Extract the (x, y) coordinate from the center of the cell holding the provided text.  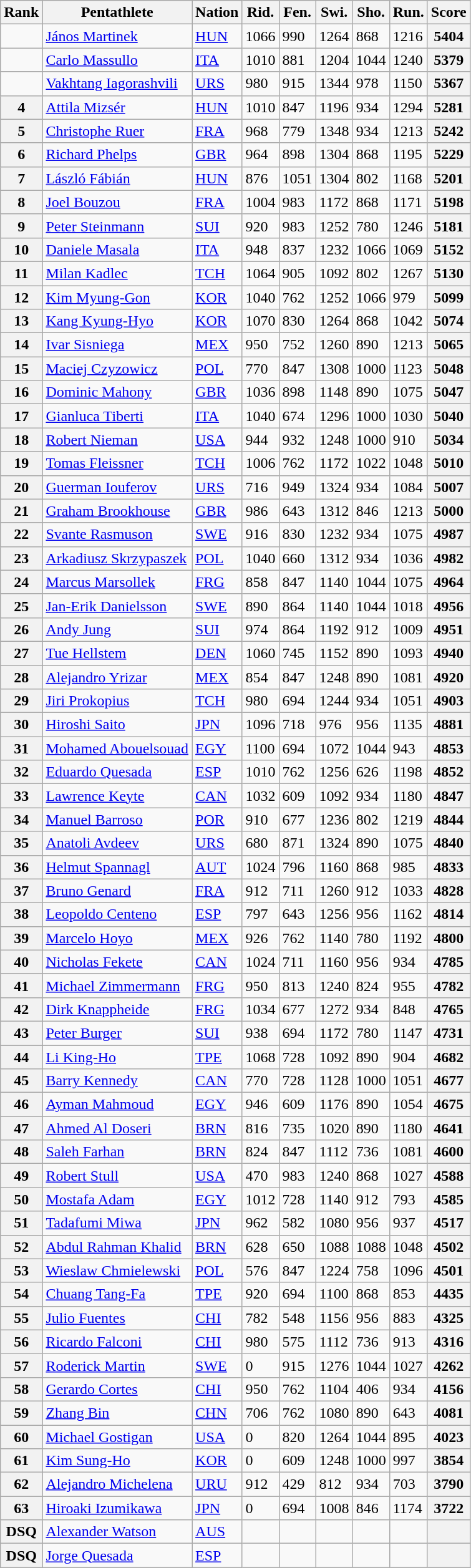
429 (297, 1484)
904 (408, 1057)
779 (297, 131)
1006 (261, 463)
974 (261, 629)
837 (297, 249)
Dominic Mahony (117, 392)
Andy Jung (117, 629)
5201 (449, 178)
4677 (449, 1081)
1018 (408, 606)
32 (21, 772)
4964 (449, 582)
1296 (334, 416)
1128 (334, 1081)
29 (21, 701)
13 (21, 321)
4828 (449, 891)
4765 (449, 1009)
46 (21, 1105)
962 (261, 1223)
1032 (261, 796)
Vakhtang Iagorashvili (117, 84)
37 (21, 891)
Helmut Spannagl (117, 867)
4852 (449, 772)
Anatoli Avdeev (117, 843)
5040 (449, 416)
938 (261, 1033)
3790 (449, 1484)
Richard Phelps (117, 155)
932 (297, 440)
883 (408, 1318)
1020 (334, 1128)
5130 (449, 273)
895 (408, 1436)
Abdul Rahman Khalid (117, 1247)
POR (217, 820)
4840 (449, 843)
4785 (449, 962)
5048 (449, 369)
949 (297, 487)
964 (261, 155)
4600 (449, 1152)
Arkadiusz Skrzypaszek (117, 558)
881 (297, 60)
Hiroaki Izumikawa (117, 1508)
4502 (449, 1247)
1348 (334, 131)
Kim Myung-Gon (117, 298)
Bruno Genard (117, 891)
1147 (408, 1033)
576 (261, 1270)
1168 (408, 178)
660 (297, 558)
4903 (449, 701)
Maciej Czyzowicz (117, 369)
5065 (449, 345)
Nicholas Fekete (117, 962)
848 (408, 1009)
10 (21, 249)
5281 (449, 107)
1152 (334, 653)
Manuel Barroso (117, 820)
Joel Bouzou (117, 202)
Jiri Prokopius (117, 701)
16 (21, 392)
38 (21, 914)
1033 (408, 891)
716 (261, 487)
946 (261, 1105)
Peter Steinmann (117, 226)
63 (21, 1508)
45 (21, 1081)
4588 (449, 1176)
548 (297, 1318)
1104 (334, 1389)
4881 (449, 725)
AUT (217, 867)
Graham Brookhouse (117, 511)
1123 (408, 369)
4675 (449, 1105)
5367 (449, 84)
1198 (408, 772)
Milan Kadlec (117, 273)
Barry Kennedy (117, 1081)
36 (21, 867)
26 (21, 629)
39 (21, 938)
59 (21, 1413)
1196 (334, 107)
Fen. (297, 12)
8 (21, 202)
28 (21, 677)
43 (21, 1033)
Kim Sung-Ho (117, 1461)
5047 (449, 392)
18 (21, 440)
49 (21, 1176)
6 (21, 155)
62 (21, 1484)
23 (21, 558)
Ivar Sisniega (117, 345)
Li King-Ho (117, 1057)
4682 (449, 1057)
52 (21, 1247)
Wieslaw Chmielewski (117, 1270)
871 (297, 843)
986 (261, 511)
1195 (408, 155)
1060 (261, 653)
997 (408, 1461)
Guerman Iouferov (117, 487)
55 (21, 1318)
Michael Zimmermann (117, 985)
Ayman Mahmoud (117, 1105)
Svante Rasmuson (117, 535)
1216 (408, 36)
820 (297, 1436)
1070 (261, 321)
4081 (449, 1413)
674 (297, 416)
1224 (334, 1270)
1084 (408, 487)
1174 (408, 1508)
Julio Fuentes (117, 1318)
15 (21, 369)
Tadafumi Miwa (117, 1223)
706 (261, 1413)
60 (21, 1436)
5034 (449, 440)
4731 (449, 1033)
Leopoldo Centeno (117, 914)
4782 (449, 985)
Eduardo Quesada (117, 772)
48 (21, 1152)
Zhang Bin (117, 1413)
5074 (449, 321)
858 (261, 582)
4847 (449, 796)
Tomas Fleissner (117, 463)
4853 (449, 748)
628 (261, 1247)
Carlo Massullo (117, 60)
1093 (408, 653)
58 (21, 1389)
34 (21, 820)
DEN (217, 653)
854 (261, 677)
1064 (261, 273)
926 (261, 938)
5404 (449, 36)
17 (21, 416)
4987 (449, 535)
Michael Gostigan (117, 1436)
1308 (334, 369)
Roderick Martin (117, 1365)
25 (21, 606)
5 (21, 131)
650 (297, 1247)
1162 (408, 914)
948 (261, 249)
Daniele Masala (117, 249)
4501 (449, 1270)
1034 (261, 1009)
4023 (449, 1436)
758 (371, 1270)
4844 (449, 820)
12 (21, 298)
575 (297, 1342)
László Fábián (117, 178)
Marcus Marsollek (117, 582)
31 (21, 748)
CHN (217, 1413)
905 (297, 273)
56 (21, 1342)
1135 (408, 725)
4325 (449, 1318)
4951 (449, 629)
816 (261, 1128)
Tue Hellstem (117, 653)
813 (297, 985)
5010 (449, 463)
Kang Kyung-Hyo (117, 321)
985 (408, 867)
582 (297, 1223)
937 (408, 1223)
1267 (408, 273)
Marcelo Hoyo (117, 938)
19 (21, 463)
Alejandro Michelena (117, 1484)
782 (261, 1318)
Robert Nieman (117, 440)
9 (21, 226)
1244 (334, 701)
979 (408, 298)
1004 (261, 202)
4800 (449, 938)
1012 (261, 1199)
Rank (21, 12)
24 (21, 582)
Score (449, 12)
Alejandro Yrizar (117, 677)
626 (371, 772)
44 (21, 1057)
1272 (334, 1009)
42 (21, 1009)
5379 (449, 60)
URU (217, 1484)
1030 (408, 416)
4316 (449, 1342)
Ahmed Al Doseri (117, 1128)
1294 (408, 107)
Rid. (261, 12)
Robert Stull (117, 1176)
718 (297, 725)
Saleh Farhan (117, 1152)
4833 (449, 867)
Peter Burger (117, 1033)
1219 (408, 820)
Attila Mizsér (117, 107)
4 (21, 107)
40 (21, 962)
Lawrence Keyte (117, 796)
Pentathlete (117, 12)
50 (21, 1199)
1150 (408, 84)
61 (21, 1461)
5007 (449, 487)
47 (21, 1128)
1008 (334, 1508)
4262 (449, 1365)
Christophe Ruer (117, 131)
4920 (449, 677)
943 (408, 748)
797 (261, 914)
4641 (449, 1128)
796 (297, 867)
3854 (449, 1461)
976 (334, 725)
853 (408, 1294)
5229 (449, 155)
913 (408, 1342)
1068 (261, 1057)
406 (371, 1389)
1204 (334, 60)
Chuang Tang-Fa (117, 1294)
Run. (408, 12)
Gianluca Tiberti (117, 416)
793 (408, 1199)
1072 (334, 748)
Gerardo Cortes (117, 1389)
4435 (449, 1294)
1171 (408, 202)
AUS (217, 1532)
5099 (449, 298)
27 (21, 653)
22 (21, 535)
1054 (408, 1105)
812 (334, 1484)
4814 (449, 914)
Alexander Watson (117, 1532)
14 (21, 345)
7 (21, 178)
Dirk Knappheide (117, 1009)
53 (21, 1270)
Hiroshi Saito (117, 725)
4585 (449, 1199)
703 (408, 1484)
4940 (449, 653)
1246 (408, 226)
876 (261, 178)
41 (21, 985)
5198 (449, 202)
Jorge Quesada (117, 1556)
5000 (449, 511)
752 (297, 345)
51 (21, 1223)
1276 (334, 1365)
Sho. (371, 12)
Mohamed Abouelsouad (117, 748)
745 (297, 653)
4956 (449, 606)
Swi. (334, 12)
1042 (408, 321)
5242 (449, 131)
990 (297, 36)
57 (21, 1365)
János Martinek (117, 36)
470 (261, 1176)
1148 (334, 392)
944 (261, 440)
735 (297, 1128)
1236 (334, 820)
Mostafa Adam (117, 1199)
21 (21, 511)
20 (21, 487)
1069 (408, 249)
978 (371, 84)
4517 (449, 1223)
54 (21, 1294)
5181 (449, 226)
3722 (449, 1508)
1344 (334, 84)
30 (21, 725)
4156 (449, 1389)
955 (408, 985)
35 (21, 843)
968 (261, 131)
1009 (408, 629)
33 (21, 796)
916 (261, 535)
680 (261, 843)
11 (21, 273)
4982 (449, 558)
Ricardo Falconi (117, 1342)
5152 (449, 249)
Nation (217, 12)
1022 (371, 463)
1156 (334, 1318)
Jan-Erik Danielsson (117, 606)
1176 (334, 1105)
